From the cell containing the given text, extract its center point as [X, Y] coordinate. 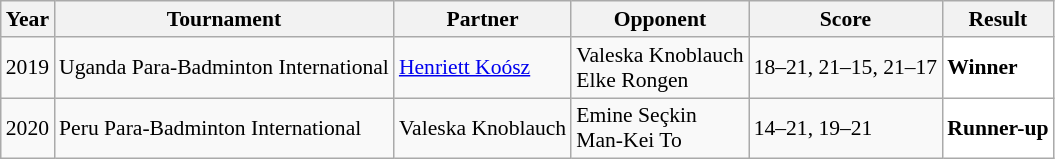
Score [846, 19]
Runner-up [998, 128]
Uganda Para-Badminton International [224, 68]
Valeska Knoblauch [482, 128]
Result [998, 19]
Winner [998, 68]
Tournament [224, 19]
Emine Seçkin Man-Kei To [660, 128]
Peru Para-Badminton International [224, 128]
18–21, 21–15, 21–17 [846, 68]
2020 [28, 128]
14–21, 19–21 [846, 128]
Valeska Knoblauch Elke Rongen [660, 68]
2019 [28, 68]
Partner [482, 19]
Henriett Koósz [482, 68]
Opponent [660, 19]
Year [28, 19]
